Detect which cell encompasses the target text, then output its [X, Y] center coordinate. 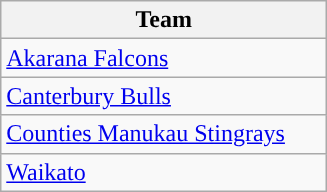
Canterbury Bulls [164, 96]
Waikato [164, 172]
Counties Manukau Stingrays [164, 134]
Team [164, 20]
Akarana Falcons [164, 58]
